Scan for the cell matching the given text and deliver its [x, y] coordinate at center. 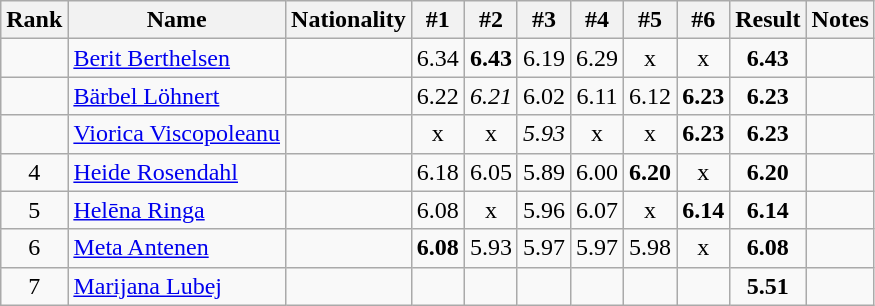
#3 [544, 20]
Result [768, 20]
Meta Antenen [177, 248]
#5 [650, 20]
#6 [704, 20]
6.19 [544, 58]
6.29 [596, 58]
6.11 [596, 96]
#4 [596, 20]
Heide Rosendahl [177, 172]
5.51 [768, 286]
6.22 [438, 96]
7 [34, 286]
6.05 [490, 172]
Viorica Viscopoleanu [177, 134]
5.89 [544, 172]
Helēna Ringa [177, 210]
Name [177, 20]
6.02 [544, 96]
5 [34, 210]
Notes [840, 20]
6.00 [596, 172]
5.96 [544, 210]
Rank [34, 20]
6.34 [438, 58]
5.98 [650, 248]
#2 [490, 20]
6.18 [438, 172]
Bärbel Löhnert [177, 96]
Berit Berthelsen [177, 58]
6.21 [490, 96]
Marijana Lubej [177, 286]
6.12 [650, 96]
6 [34, 248]
6.07 [596, 210]
Nationality [349, 20]
#1 [438, 20]
4 [34, 172]
